Pinpoint the cell where the given text exists, returning its (x, y) midpoint coordinate. 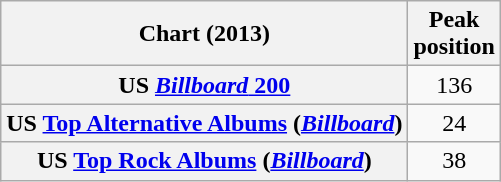
US Top Alternative Albums (Billboard) (204, 123)
Peak position (454, 34)
136 (454, 85)
US Billboard 200 (204, 85)
38 (454, 161)
US Top Rock Albums (Billboard) (204, 161)
24 (454, 123)
Chart (2013) (204, 34)
